Capture the cell that displays the provided text and extract its (x, y) central coordinate. 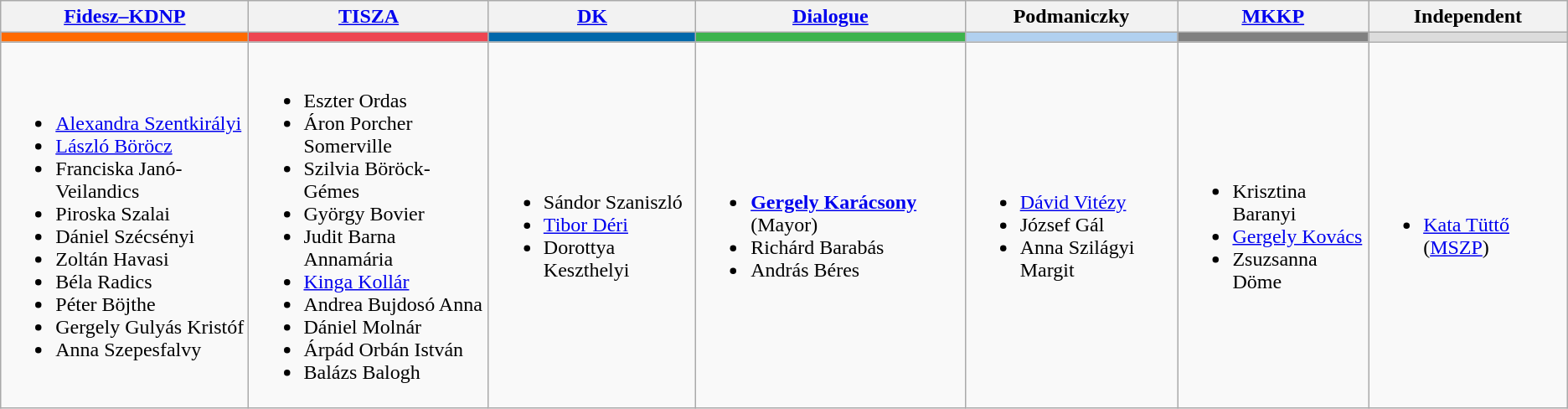
Dialogue (831, 17)
Fidesz–KDNP (125, 17)
Independent (1468, 17)
TISZA (369, 17)
Kata Tüttő (MSZP) (1468, 225)
DK (591, 17)
MKKP (1273, 17)
Dávid VitézyJózsef GálAnna Szilágyi Margit (1071, 225)
Podmaniczky (1071, 17)
Sándor SzaniszlóTibor DériDorottya Keszthelyi (591, 225)
Krisztina BaranyiGergely KovácsZsuzsanna Döme (1273, 225)
Gergely Karácsony (Mayor)Richárd BarabásAndrás Béres (831, 225)
